Provide the (x, y) coordinate of the cell's center where the given text is located.  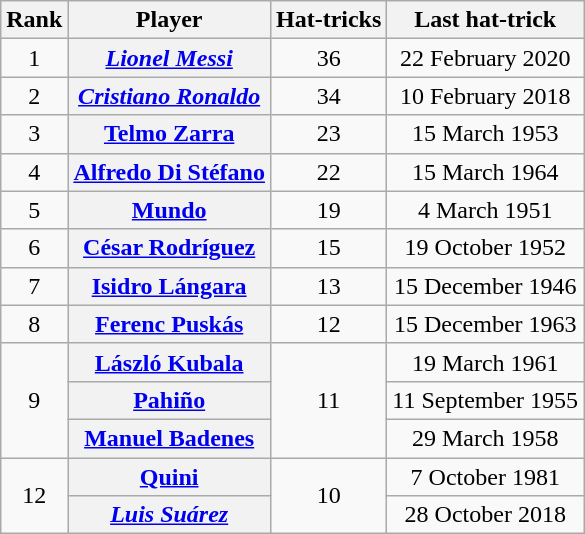
19 (328, 210)
3 (34, 134)
6 (34, 248)
Cristiano Ronaldo (170, 96)
13 (328, 286)
Isidro Lángara (170, 286)
4 March 1951 (486, 210)
15 December 1963 (486, 324)
9 (34, 400)
Ferenc Puskás (170, 324)
Rank (34, 20)
Last hat-trick (486, 20)
Mundo (170, 210)
29 March 1958 (486, 438)
36 (328, 58)
15 March 1953 (486, 134)
4 (34, 172)
8 (34, 324)
10 February 2018 (486, 96)
28 October 2018 (486, 515)
34 (328, 96)
László Kubala (170, 362)
Pahiño (170, 400)
Luis Suárez (170, 515)
1 (34, 58)
Quini (170, 477)
22 February 2020 (486, 58)
César Rodríguez (170, 248)
Lionel Messi (170, 58)
7 (34, 286)
2 (34, 96)
10 (328, 496)
19 March 1961 (486, 362)
Player (170, 20)
15 March 1964 (486, 172)
Hat-tricks (328, 20)
22 (328, 172)
Alfredo Di Stéfano (170, 172)
Telmo Zarra (170, 134)
15 (328, 248)
7 October 1981 (486, 477)
11 (328, 400)
5 (34, 210)
Manuel Badenes (170, 438)
23 (328, 134)
15 December 1946 (486, 286)
11 September 1955 (486, 400)
19 October 1952 (486, 248)
